From the cell containing the given text, extract its center point as (x, y) coordinate. 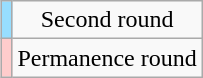
Permanence round (107, 58)
Second round (107, 20)
